Identify which cell holds the provided text, then report its (x, y) central coordinate. 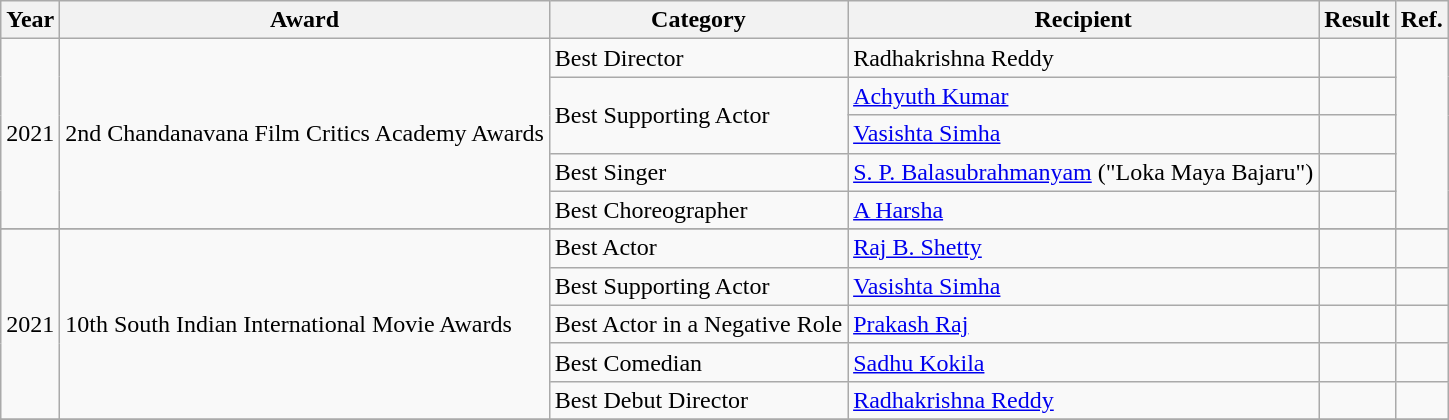
Recipient (1084, 20)
Result (1357, 20)
Best Choreographer (698, 210)
Best Singer (698, 172)
Raj B. Shetty (1084, 248)
Best Actor (698, 248)
Best Debut Director (698, 400)
A Harsha (1084, 210)
10th South Indian International Movie Awards (304, 324)
Best Actor in a Negative Role (698, 324)
Best Comedian (698, 362)
Year (30, 20)
Sadhu Kokila (1084, 362)
Ref. (1422, 20)
Award (304, 20)
Prakash Raj (1084, 324)
Category (698, 20)
S. P. Balasubrahmanyam ("Loka Maya Bajaru") (1084, 172)
Achyuth Kumar (1084, 96)
Best Director (698, 58)
2nd Chandanavana Film Critics Academy Awards (304, 134)
